Locate the cell with the specified text and output its [x, y] center coordinate. 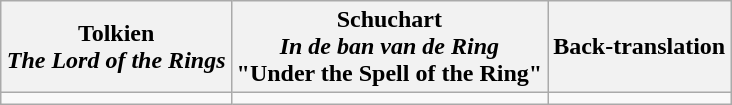
TolkienThe Lord of the Rings [116, 47]
Back-translation [640, 47]
SchuchartIn de ban van de Ring"Under the Spell of the Ring" [390, 47]
